Search for the cell housing the specified text and yield its (x, y) center coordinate. 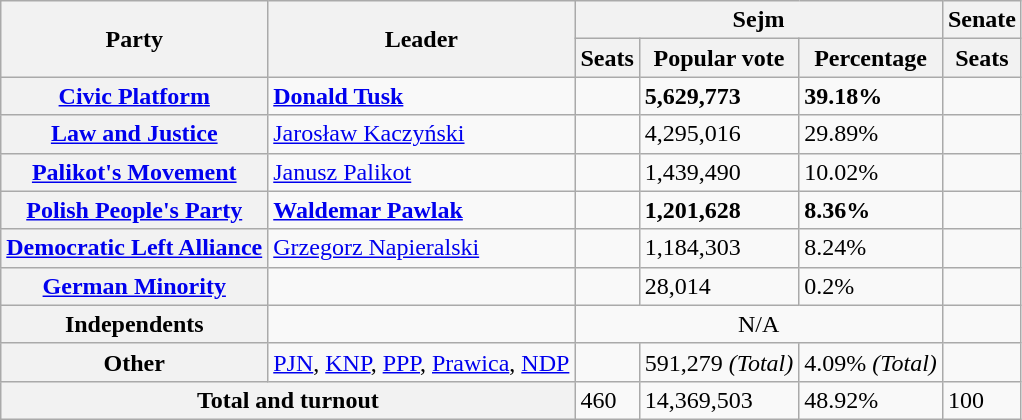
Donald Tusk (422, 96)
Percentage (871, 58)
Total and turnout (288, 400)
14,369,503 (719, 400)
Leader (422, 39)
28,014 (719, 286)
100 (982, 400)
591,279 (Total) (719, 362)
Other (134, 362)
Sejm (758, 20)
Law and Justice (134, 134)
29.89% (871, 134)
PJN, KNP, PPP, Prawica, NDP (422, 362)
8.24% (871, 248)
8.36% (871, 210)
Waldemar Pawlak (422, 210)
10.02% (871, 172)
4,295,016 (719, 134)
4.09% (Total) (871, 362)
1,439,490 (719, 172)
Palikot's Movement (134, 172)
1,201,628 (719, 210)
Democratic Left Alliance (134, 248)
5,629,773 (719, 96)
Popular vote (719, 58)
48.92% (871, 400)
0.2% (871, 286)
Polish People's Party (134, 210)
Grzegorz Napieralski (422, 248)
Senate (982, 20)
460 (607, 400)
1,184,303 (719, 248)
German Minority (134, 286)
Party (134, 39)
39.18% (871, 96)
Janusz Palikot (422, 172)
Jarosław Kaczyński (422, 134)
Independents (134, 324)
N/A (758, 324)
Civic Platform (134, 96)
